Detect which cell encompasses the target text, then output its (x, y) center coordinate. 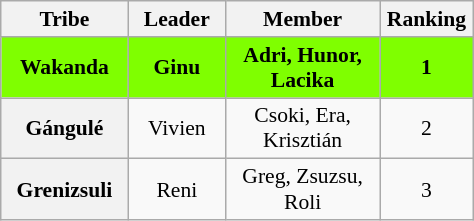
Greg, Zsuzsu, Roli (303, 190)
2 (427, 128)
Leader (177, 19)
Tribe (64, 19)
Csoki, Era, Krisztián (303, 128)
Ranking (427, 19)
Member (303, 19)
Vivien (177, 128)
1 (427, 68)
Grenizsuli (64, 190)
Wakanda (64, 68)
3 (427, 190)
Gángulé (64, 128)
Ginu (177, 68)
Reni (177, 190)
Adri, Hunor, Lacika (303, 68)
